For the text-containing cell, return its midpoint in [x, y] coordinate format. 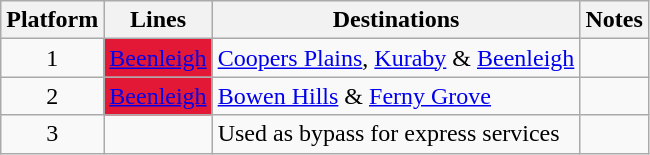
2 [52, 96]
Coopers Plains, Kuraby & Beenleigh [396, 58]
Notes [614, 20]
Platform [52, 20]
Used as bypass for express services [396, 134]
Lines [158, 20]
1 [52, 58]
3 [52, 134]
Bowen Hills & Ferny Grove [396, 96]
Destinations [396, 20]
